Provide the [X, Y] coordinate of the cell's center where the given text is located.  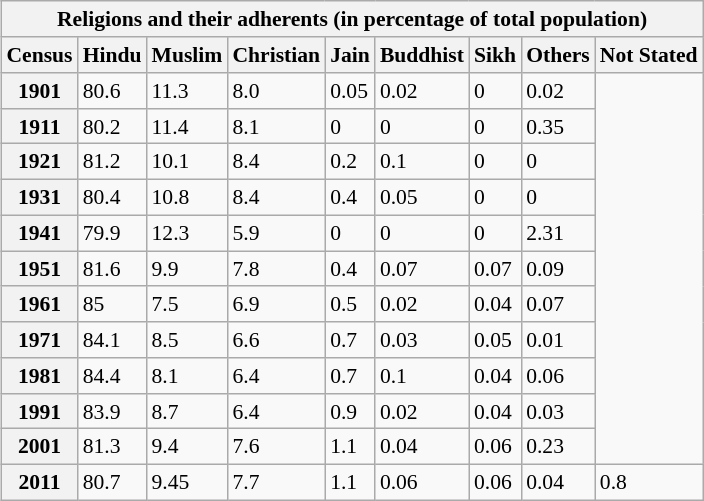
1921 [39, 162]
Census [39, 55]
11.4 [188, 126]
Not Stated [649, 55]
6.6 [276, 340]
84.1 [112, 340]
Jain [350, 55]
0.23 [558, 447]
1981 [39, 376]
1971 [39, 340]
Sikh [495, 55]
5.9 [276, 233]
80.2 [112, 126]
85 [112, 304]
0.9 [350, 411]
7.8 [276, 269]
0.8 [649, 482]
Muslim [188, 55]
8.7 [188, 411]
Religions and their adherents (in percentage of total population) [352, 19]
79.9 [112, 233]
0.09 [558, 269]
Christian [276, 55]
1901 [39, 91]
8.0 [276, 91]
10.8 [188, 197]
7.7 [276, 482]
80.4 [112, 197]
Others [558, 55]
2.31 [558, 233]
2001 [39, 447]
80.7 [112, 482]
84.4 [112, 376]
0.35 [558, 126]
1951 [39, 269]
1961 [39, 304]
1991 [39, 411]
2011 [39, 482]
80.6 [112, 91]
0.2 [350, 162]
7.5 [188, 304]
0.5 [350, 304]
9.9 [188, 269]
1911 [39, 126]
81.3 [112, 447]
1941 [39, 233]
9.4 [188, 447]
8.5 [188, 340]
81.6 [112, 269]
9.45 [188, 482]
7.6 [276, 447]
10.1 [188, 162]
81.2 [112, 162]
6.9 [276, 304]
11.3 [188, 91]
Buddhist [422, 55]
12.3 [188, 233]
83.9 [112, 411]
Hindu [112, 55]
1931 [39, 197]
0.01 [558, 340]
